Capture the cell that displays the provided text and extract its [x, y] central coordinate. 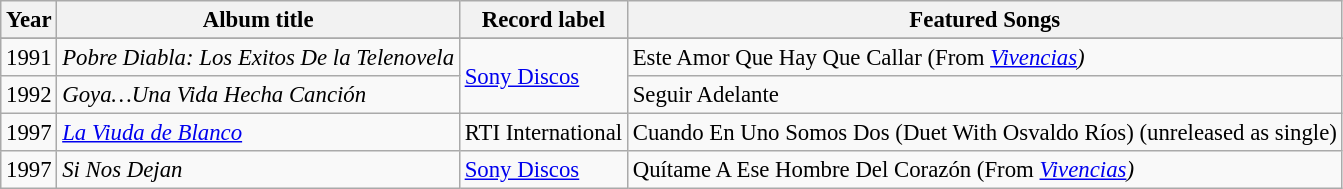
Album title [258, 20]
Goya…Una Vida Hecha Canción [258, 95]
1991 [29, 58]
Quítame A Ese Hombre Del Corazón (From Vivencias) [984, 170]
Pobre Diabla: Los Exitos De la Telenovela [258, 58]
Record label [543, 20]
Year [29, 20]
RTI International [543, 133]
Si Nos Dejan [258, 170]
Este Amor Que Hay Que Callar (From Vivencias) [984, 58]
Cuando En Uno Somos Dos (Duet With Osvaldo Ríos) (unreleased as single) [984, 133]
La Viuda de Blanco [258, 133]
Seguir Adelante [984, 95]
1992 [29, 95]
Featured Songs [984, 20]
